Pinpoint the cell where the given text exists, returning its [X, Y] midpoint coordinate. 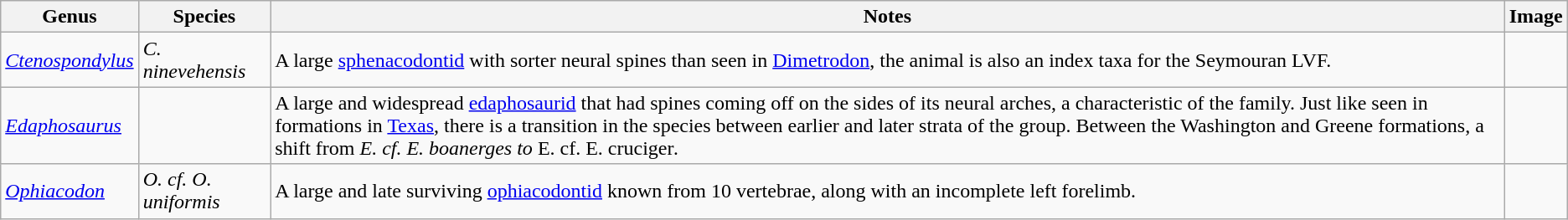
A large and late surviving ophiacodontid known from 10 vertebrae, along with an incomplete left forelimb. [888, 191]
Species [204, 17]
Edaphosaurus [70, 125]
C. ninevehensis [204, 60]
Notes [888, 17]
Ophiacodon [70, 191]
A large sphenacodontid with sorter neural spines than seen in Dimetrodon, the animal is also an index taxa for the Seymouran LVF. [888, 60]
O. cf. O. uniformis [204, 191]
Image [1536, 17]
Ctenospondylus [70, 60]
Genus [70, 17]
